Locate the cell with the specified text and output its (x, y) center coordinate. 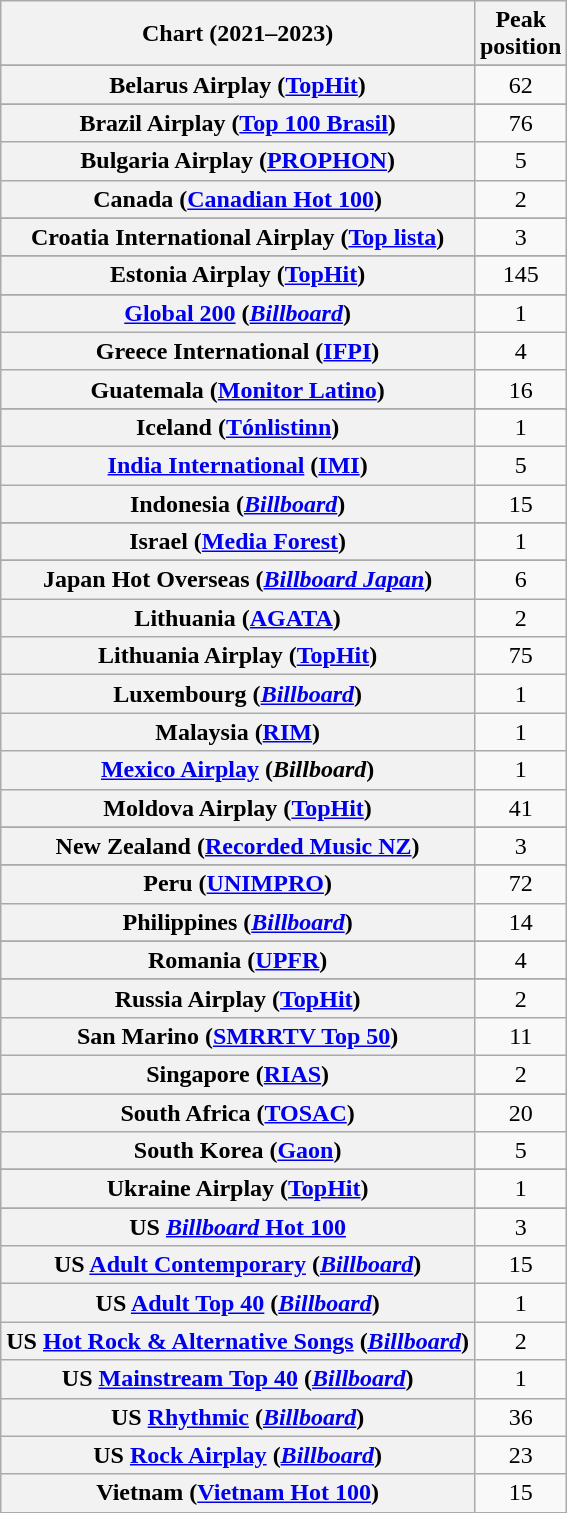
75 (520, 656)
Bulgaria Airplay (PROPHON) (238, 161)
Chart (2021–2023) (238, 34)
Peakposition (520, 34)
23 (520, 1455)
Singapore (RIAS) (238, 1074)
Russia Airplay (TopHit) (238, 998)
San Marino (SMRRTV Top 50) (238, 1036)
72 (520, 884)
Israel (Media Forest) (238, 542)
Lithuania Airplay (TopHit) (238, 656)
Philippines (Billboard) (238, 922)
US Adult Contemporary (Billboard) (238, 1265)
62 (520, 85)
11 (520, 1036)
36 (520, 1417)
14 (520, 922)
New Zealand (Recorded Music NZ) (238, 846)
16 (520, 389)
Croatia International Airplay (Top lista) (238, 237)
South Korea (Gaon) (238, 1151)
US Adult Top 40 (Billboard) (238, 1303)
Estonia Airplay (TopHit) (238, 275)
US Mainstream Top 40 (Billboard) (238, 1379)
Mexico Airplay (Billboard) (238, 770)
145 (520, 275)
Belarus Airplay (TopHit) (238, 85)
US Hot Rock & Alternative Songs (Billboard) (238, 1341)
Peru (UNIMPRO) (238, 884)
India International (IMI) (238, 465)
6 (520, 580)
Iceland (Tónlistinn) (238, 427)
76 (520, 123)
Moldova Airplay (TopHit) (238, 808)
Romania (UPFR) (238, 960)
Lithuania (AGATA) (238, 618)
Guatemala (Monitor Latino) (238, 389)
US Rock Airplay (Billboard) (238, 1455)
41 (520, 808)
Japan Hot Overseas (Billboard Japan) (238, 580)
Indonesia (Billboard) (238, 503)
US Rhythmic (Billboard) (238, 1417)
Ukraine Airplay (TopHit) (238, 1189)
Vietnam (Vietnam Hot 100) (238, 1493)
US Billboard Hot 100 (238, 1227)
South Africa (TOSAC) (238, 1113)
Malaysia (RIM) (238, 732)
Brazil Airplay (Top 100 Brasil) (238, 123)
Greece International (IFPI) (238, 351)
Global 200 (Billboard) (238, 313)
Luxembourg (Billboard) (238, 694)
Canada (Canadian Hot 100) (238, 199)
20 (520, 1113)
